Capture the cell that displays the provided text and extract its [x, y] central coordinate. 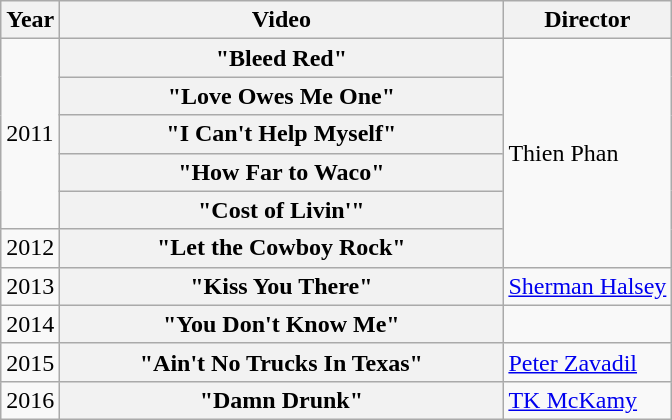
2013 [30, 286]
"You Don't Know Me" [282, 324]
Thien Phan [588, 153]
"Kiss You There" [282, 286]
"Damn Drunk" [282, 400]
"Cost of Livin'" [282, 210]
"Let the Cowboy Rock" [282, 248]
"Bleed Red" [282, 58]
"Love Owes Me One" [282, 96]
2014 [30, 324]
"How Far to Waco" [282, 172]
2012 [30, 248]
Video [282, 20]
Sherman Halsey [588, 286]
Year [30, 20]
2015 [30, 362]
2011 [30, 134]
"Ain't No Trucks In Texas" [282, 362]
TK McKamy [588, 400]
Director [588, 20]
Peter Zavadil [588, 362]
2016 [30, 400]
"I Can't Help Myself" [282, 134]
